Pinpoint the cell where the given text exists, returning its [x, y] midpoint coordinate. 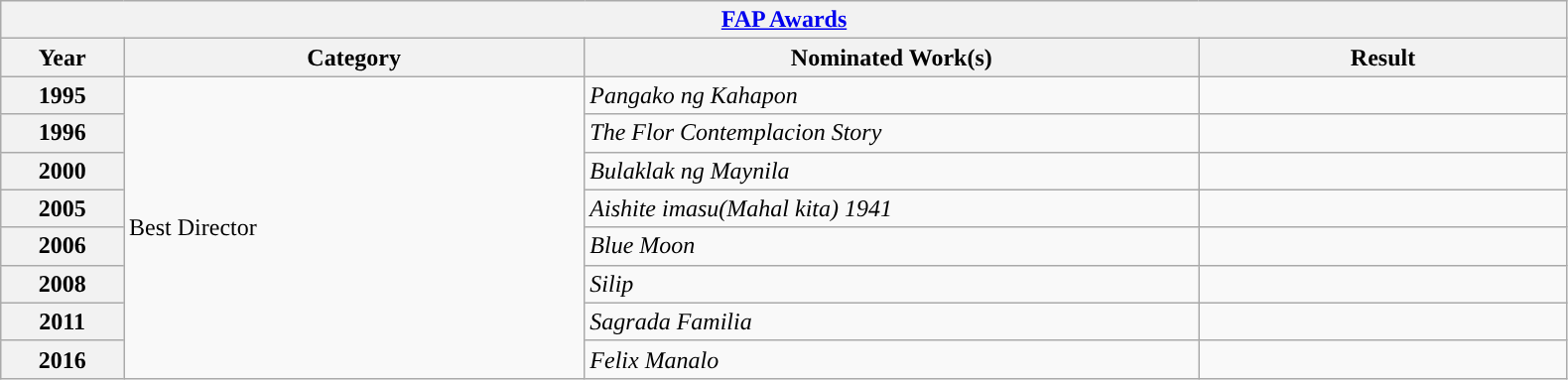
Year [63, 58]
1996 [63, 133]
1995 [63, 95]
Silip [891, 284]
2005 [63, 208]
Pangako ng Kahapon [891, 95]
FAP Awards [784, 20]
Nominated Work(s) [891, 58]
Result [1383, 58]
Best Director [354, 227]
Blue Moon [891, 246]
2006 [63, 246]
2016 [63, 359]
Bulaklak ng Maynila [891, 171]
2011 [63, 321]
Sagrada Familia [891, 321]
Category [354, 58]
2000 [63, 171]
Aishite imasu(Mahal kita) 1941 [891, 208]
The Flor Contemplacion Story [891, 133]
Felix Manalo [891, 359]
2008 [63, 284]
